Detect which cell encompasses the target text, then output its [x, y] center coordinate. 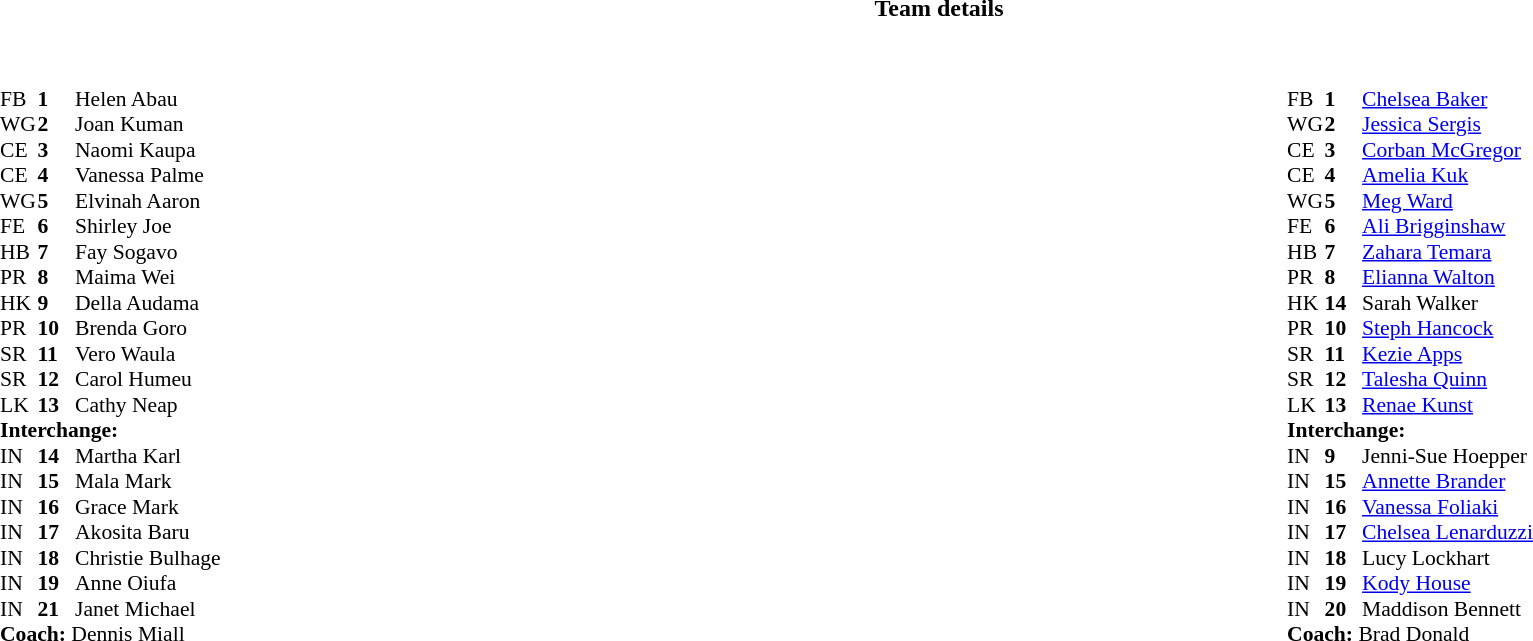
Jenni-Sue Hoepper [1448, 456]
Renae Kunst [1448, 405]
Shirley Joe [148, 227]
Grace Mark [148, 507]
Amelia Kuk [1448, 175]
Naomi Kaupa [148, 150]
Ali Brigginshaw [1448, 227]
Fay Sogavo [148, 252]
Vero Waula [148, 354]
Annette Brander [1448, 481]
Chelsea Baker [1448, 99]
Martha Karl [148, 456]
Kody House [1448, 583]
20 [1344, 609]
Jessica Sergis [1448, 125]
Cathy Neap [148, 405]
Sarah Walker [1448, 303]
Brenda Goro [148, 329]
Della Audama [148, 303]
Chelsea Lenarduzzi [1448, 533]
Joan Kuman [148, 125]
Christie Bulhage [148, 558]
Anne Oiufa [148, 583]
21 [57, 609]
Helen Abau [148, 99]
Elianna Walton [1448, 277]
Maddison Bennett [1448, 609]
Meg Ward [1448, 201]
Vanessa Foliaki [1448, 507]
Lucy Lockhart [1448, 558]
Akosita Baru [148, 533]
Elvinah Aaron [148, 201]
Corban McGregor [1448, 150]
Steph Hancock [1448, 329]
Zahara Temara [1448, 252]
Maima Wei [148, 277]
Vanessa Palme [148, 175]
Mala Mark [148, 481]
Carol Humeu [148, 379]
Janet Michael [148, 609]
Kezie Apps [1448, 354]
Talesha Quinn [1448, 379]
